Extract the (x, y) coordinate from the center of the cell holding the provided text.  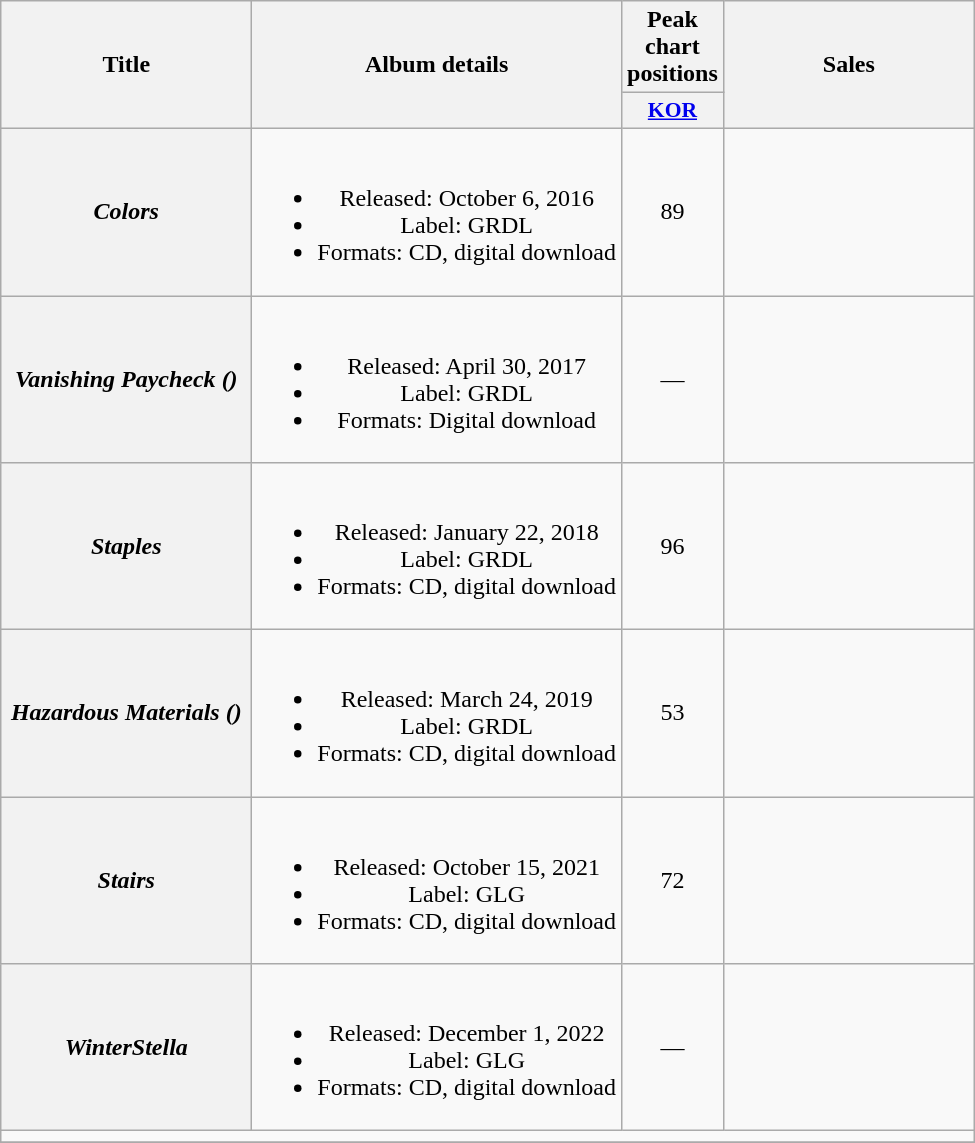
Released: March 24, 2019Label: GRDLFormats: CD, digital download (437, 714)
Staples (126, 546)
Vanishing Paycheck () (126, 380)
72 (673, 880)
Released: April 30, 2017Label: GRDLFormats: Digital download (437, 380)
Released: October 15, 2021Label: GLGFormats: CD, digital download (437, 880)
53 (673, 714)
Hazardous Materials () (126, 714)
Sales (848, 65)
Released: October 6, 2016Label: GRDLFormats: CD, digital download (437, 212)
Stairs (126, 880)
Peak chart positions (673, 47)
96 (673, 546)
WinterStella (126, 1048)
KOR (673, 111)
Released: January 22, 2018Label: GRDLFormats: CD, digital download (437, 546)
Album details (437, 65)
Title (126, 65)
89 (673, 212)
Released: December 1, 2022Label: GLGFormats: CD, digital download (437, 1048)
Colors (126, 212)
